Capture the cell that displays the provided text and extract its (x, y) central coordinate. 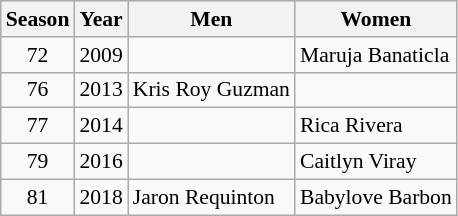
Rica Rivera (376, 126)
2013 (100, 90)
Season (38, 19)
2018 (100, 197)
Year (100, 19)
Men (212, 19)
79 (38, 162)
Jaron Requinton (212, 197)
2014 (100, 126)
76 (38, 90)
Caitlyn Viray (376, 162)
Babylove Barbon (376, 197)
2009 (100, 55)
81 (38, 197)
2016 (100, 162)
Kris Roy Guzman (212, 90)
Women (376, 19)
Maruja Banaticla (376, 55)
72 (38, 55)
77 (38, 126)
